Detect which cell encompasses the target text, then output its [x, y] center coordinate. 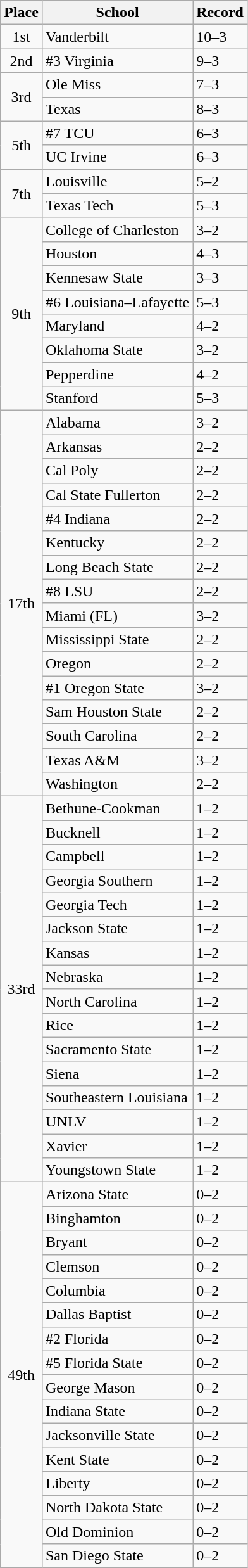
North Carolina [117, 1001]
Kennesaw State [117, 277]
Dallas Baptist [117, 1315]
Place [22, 13]
Cal State Fullerton [117, 495]
Washington [117, 784]
5th [22, 145]
#3 Virginia [117, 61]
Miami (FL) [117, 615]
North Dakota State [117, 1508]
Old Dominion [117, 1532]
Louisville [117, 181]
Nebraska [117, 977]
Youngstown State [117, 1170]
Texas A&M [117, 760]
Mississippi State [117, 639]
Oregon [117, 663]
San Diego State [117, 1556]
Liberty [117, 1484]
UC Irvine [117, 157]
Bryant [117, 1242]
Sam Houston State [117, 712]
#2 Florida [117, 1339]
Kansas [117, 953]
Southeastern Louisiana [117, 1098]
Stanford [117, 398]
Clemson [117, 1266]
3rd [22, 97]
Sacramento State [117, 1049]
Arizona State [117, 1194]
Kent State [117, 1459]
#4 Indiana [117, 519]
1st [22, 37]
17th [22, 603]
49th [22, 1375]
33rd [22, 990]
8–3 [220, 109]
10–3 [220, 37]
Maryland [117, 326]
Indiana State [117, 1411]
Pepperdine [117, 374]
UNLV [117, 1122]
#7 TCU [117, 133]
Texas [117, 109]
7–3 [220, 85]
Cal Poly [117, 471]
Texas Tech [117, 205]
Houston [117, 253]
Bethune-Cookman [117, 808]
School [117, 13]
Campbell [117, 857]
9–3 [220, 61]
Alabama [117, 423]
Rice [117, 1025]
#5 Florida State [117, 1363]
Record [220, 13]
Oklahoma State [117, 350]
Columbia [117, 1291]
Georgia Tech [117, 905]
#1 Oregon State [117, 687]
George Mason [117, 1387]
Long Beach State [117, 567]
5–2 [220, 181]
Vanderbilt [117, 37]
Bucknell [117, 832]
4–3 [220, 253]
2nd [22, 61]
Arkansas [117, 447]
#8 LSU [117, 591]
Jacksonville State [117, 1435]
College of Charleston [117, 229]
#6 Louisiana–Lafayette [117, 302]
3–3 [220, 277]
Ole Miss [117, 85]
9th [22, 314]
Georgia Southern [117, 881]
Xavier [117, 1146]
Jackson State [117, 929]
7th [22, 193]
South Carolina [117, 736]
Kentucky [117, 543]
Binghamton [117, 1218]
Siena [117, 1074]
